Scan for the cell matching the given text and deliver its (X, Y) coordinate at center. 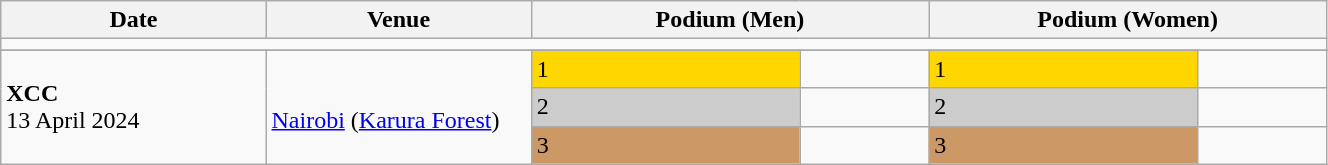
Podium (Women) (1128, 20)
Date (134, 20)
Nairobi (Karura Forest) (398, 107)
XCC 13 April 2024 (134, 107)
Podium (Men) (730, 20)
Venue (398, 20)
